Determine the (x, y) coordinate at the center of the cell enclosing the given text.  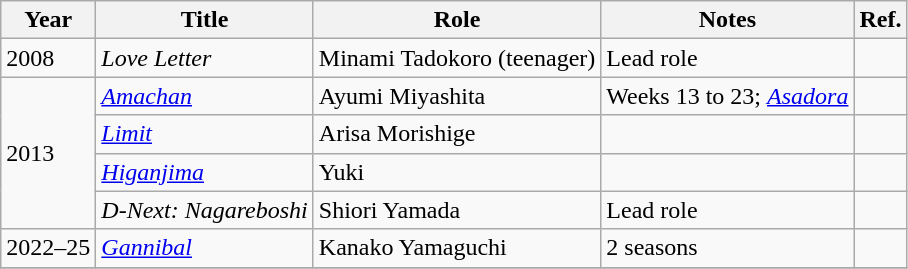
2013 (48, 153)
D-Next: Nagareboshi (204, 210)
Gannibal (204, 248)
2008 (48, 58)
2022–25 (48, 248)
Love Letter (204, 58)
Limit (204, 134)
Kanako Yamaguchi (457, 248)
Year (48, 20)
Role (457, 20)
Ayumi Miyashita (457, 96)
Yuki (457, 172)
Minami Tadokoro (teenager) (457, 58)
Weeks 13 to 23; Asadora (728, 96)
Arisa Morishige (457, 134)
Higanjima (204, 172)
Shiori Yamada (457, 210)
Amachan (204, 96)
Notes (728, 20)
Ref. (880, 20)
2 seasons (728, 248)
Title (204, 20)
